Capture the cell that displays the provided text and extract its (x, y) central coordinate. 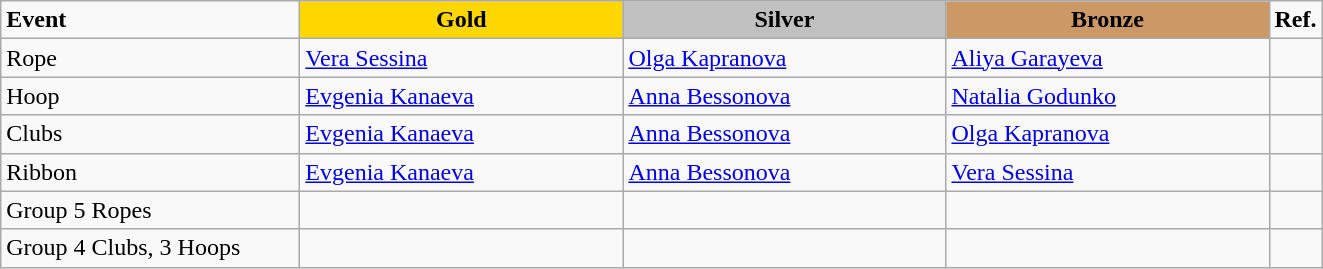
Bronze (1108, 20)
Group 4 Clubs, 3 Hoops (150, 248)
Ref. (1296, 20)
Silver (784, 20)
Ribbon (150, 172)
Aliya Garayeva (1108, 58)
Clubs (150, 134)
Hoop (150, 96)
Gold (462, 20)
Natalia Godunko (1108, 96)
Event (150, 20)
Rope (150, 58)
Group 5 Ropes (150, 210)
